For the text-containing cell, return its midpoint in (x, y) coordinate format. 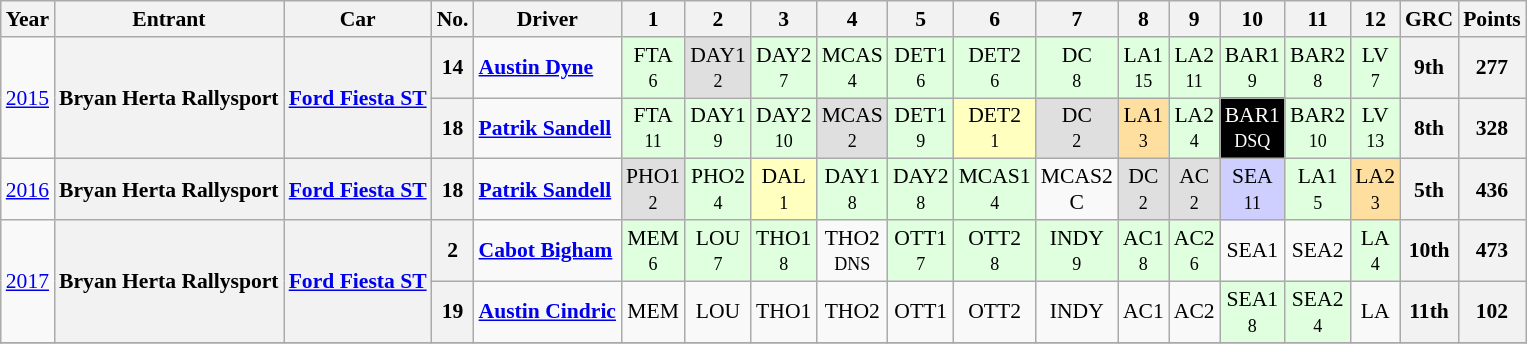
9th (1429, 68)
Entrant (169, 19)
AC18 (1144, 250)
DAY28 (921, 190)
SEA24 (1318, 312)
11 (1318, 19)
DAY12 (718, 68)
102 (1492, 312)
19 (453, 312)
No. (453, 19)
DAY27 (784, 68)
DET16 (921, 68)
Year (28, 19)
MEM (653, 312)
8 (1144, 19)
436 (1492, 190)
DAL1 (784, 190)
MCAS4 (852, 68)
2017 (28, 281)
10 (1252, 19)
FTA6 (653, 68)
AC1 (1144, 312)
OTT17 (921, 250)
DC8 (1077, 68)
FTA11 (653, 128)
7 (1077, 19)
LA24 (1194, 128)
Austin Cindric (548, 312)
11th (1429, 312)
MCAS14 (995, 190)
PHO12 (653, 190)
9 (1194, 19)
LA211 (1194, 68)
LA23 (1375, 190)
INDY9 (1077, 250)
DAY210 (784, 128)
2016 (28, 190)
AC26 (1194, 250)
INDY (1077, 312)
MCAS2C (1077, 190)
Driver (548, 19)
1 (653, 19)
12 (1375, 19)
THO18 (784, 250)
THO1 (784, 312)
SEA11 (1252, 190)
LA15 (1318, 190)
DET21 (995, 128)
328 (1492, 128)
OTT2 (995, 312)
BAR19 (1252, 68)
14 (453, 68)
DAY18 (852, 190)
6 (995, 19)
MCAS2 (852, 128)
LV13 (1375, 128)
10th (1429, 250)
SEA18 (1252, 312)
BAR210 (1318, 128)
SEA1 (1252, 250)
DET19 (921, 128)
LA4 (1375, 250)
5 (921, 19)
MEM6 (653, 250)
473 (1492, 250)
OTT1 (921, 312)
277 (1492, 68)
OTT28 (995, 250)
Cabot Bigham (548, 250)
PHO24 (718, 190)
8th (1429, 128)
LV7 (1375, 68)
LOU7 (718, 250)
LA115 (1144, 68)
LA (1375, 312)
DET26 (995, 68)
Car (358, 19)
LOU (718, 312)
2015 (28, 98)
THO2DNS (852, 250)
THO2 (852, 312)
SEA2 (1318, 250)
BAR28 (1318, 68)
DAY19 (718, 128)
3 (784, 19)
Austin Dyne (548, 68)
Points (1492, 19)
GRC (1429, 19)
BAR1DSQ (1252, 128)
4 (852, 19)
5th (1429, 190)
LA13 (1144, 128)
